Provide the (X, Y) coordinate of the cell's center where the given text is located.  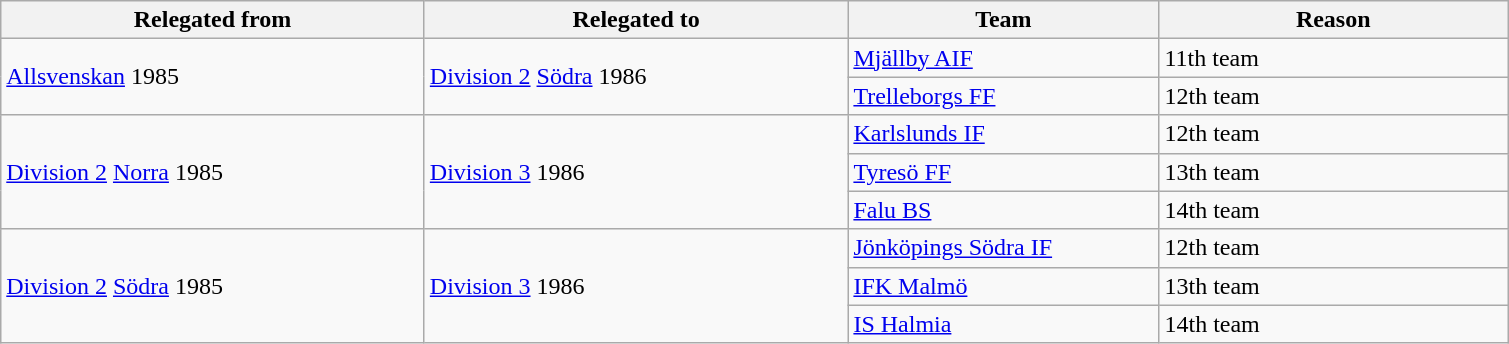
Tyresö FF (1004, 172)
Trelleborgs FF (1004, 96)
Division 2 Norra 1985 (213, 172)
IS Halmia (1004, 324)
Reason (1334, 20)
Allsvenskan 1985 (213, 77)
Division 2 Södra 1986 (636, 77)
Relegated from (213, 20)
Falu BS (1004, 210)
Karlslunds IF (1004, 134)
Relegated to (636, 20)
Mjällby AIF (1004, 58)
11th team (1334, 58)
IFK Malmö (1004, 286)
Team (1004, 20)
Division 2 Södra 1985 (213, 286)
Jönköpings Södra IF (1004, 248)
